Capture the cell that displays the provided text and extract its [X, Y] central coordinate. 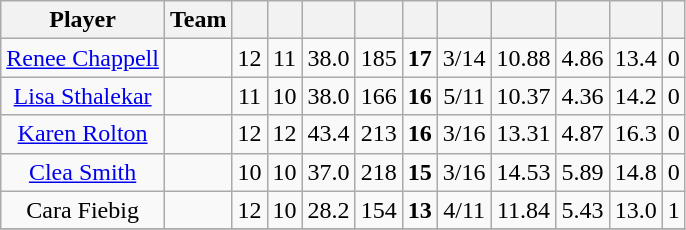
14.53 [524, 172]
Player [83, 20]
166 [378, 96]
13 [420, 210]
Karen Rolton [83, 134]
17 [420, 58]
13.31 [524, 134]
16.3 [636, 134]
4.86 [582, 58]
43.4 [328, 134]
15 [420, 172]
5.43 [582, 210]
Team [198, 20]
4/11 [464, 210]
5.89 [582, 172]
10.88 [524, 58]
Cara Fiebig [83, 210]
Lisa Sthalekar [83, 96]
13.4 [636, 58]
11.84 [524, 210]
10.37 [524, 96]
213 [378, 134]
5/11 [464, 96]
37.0 [328, 172]
4.87 [582, 134]
218 [378, 172]
154 [378, 210]
Clea Smith [83, 172]
14.8 [636, 172]
3/14 [464, 58]
Renee Chappell [83, 58]
185 [378, 58]
28.2 [328, 210]
1 [674, 210]
13.0 [636, 210]
14.2 [636, 96]
4.36 [582, 96]
